Output the [X, Y] coordinate of the center of the cell containing the given text.  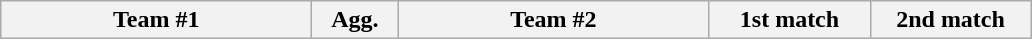
1st match [790, 20]
Team #1 [156, 20]
Agg. [355, 20]
Team #2 [554, 20]
2nd match [950, 20]
